Capture the cell that displays the provided text and extract its (x, y) central coordinate. 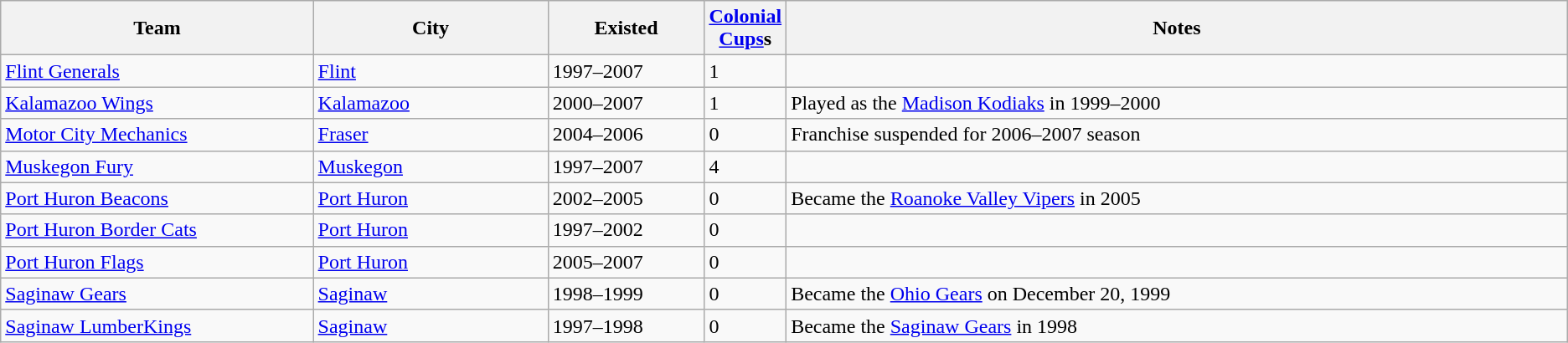
1998–1999 (627, 294)
Flint (431, 71)
Port Huron Border Cats (157, 230)
Became the Saginaw Gears in 1998 (1178, 325)
Saginaw Gears (157, 294)
Kalamazoo Wings (157, 103)
Muskegon (431, 166)
2005–2007 (627, 262)
2002–2005 (627, 198)
Port Huron Flags (157, 262)
1997–2002 (627, 230)
Kalamazoo (431, 103)
Became the Roanoke Valley Vipers in 2005 (1178, 198)
Motor City Mechanics (157, 135)
Flint Generals (157, 71)
Muskegon Fury (157, 166)
Port Huron Beacons (157, 198)
2004–2006 (627, 135)
Franchise suspended for 2006–2007 season (1178, 135)
Became the Ohio Gears on December 20, 1999 (1178, 294)
Saginaw LumberKings (157, 325)
2000–2007 (627, 103)
Played as the Madison Kodiaks in 1999–2000 (1178, 103)
Fraser (431, 135)
City (431, 28)
1997–1998 (627, 325)
Team (157, 28)
Existed (627, 28)
Colonial Cupss (745, 28)
4 (745, 166)
Notes (1178, 28)
